Identify which cell holds the provided text, then report its (x, y) central coordinate. 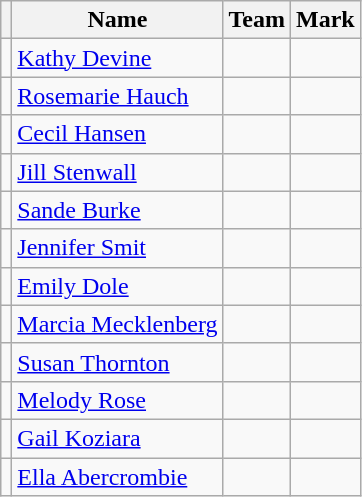
Jennifer Smit (118, 248)
Ella Abercrombie (118, 477)
Emily Dole (118, 286)
Name (118, 20)
Cecil Hansen (118, 134)
Jill Stenwall (118, 172)
Mark (326, 20)
Gail Koziara (118, 438)
Marcia Mecklenberg (118, 324)
Susan Thornton (118, 362)
Team (257, 20)
Melody Rose (118, 400)
Rosemarie Hauch (118, 96)
Kathy Devine (118, 58)
Sande Burke (118, 210)
